Locate the cell with the specified text and output its (x, y) center coordinate. 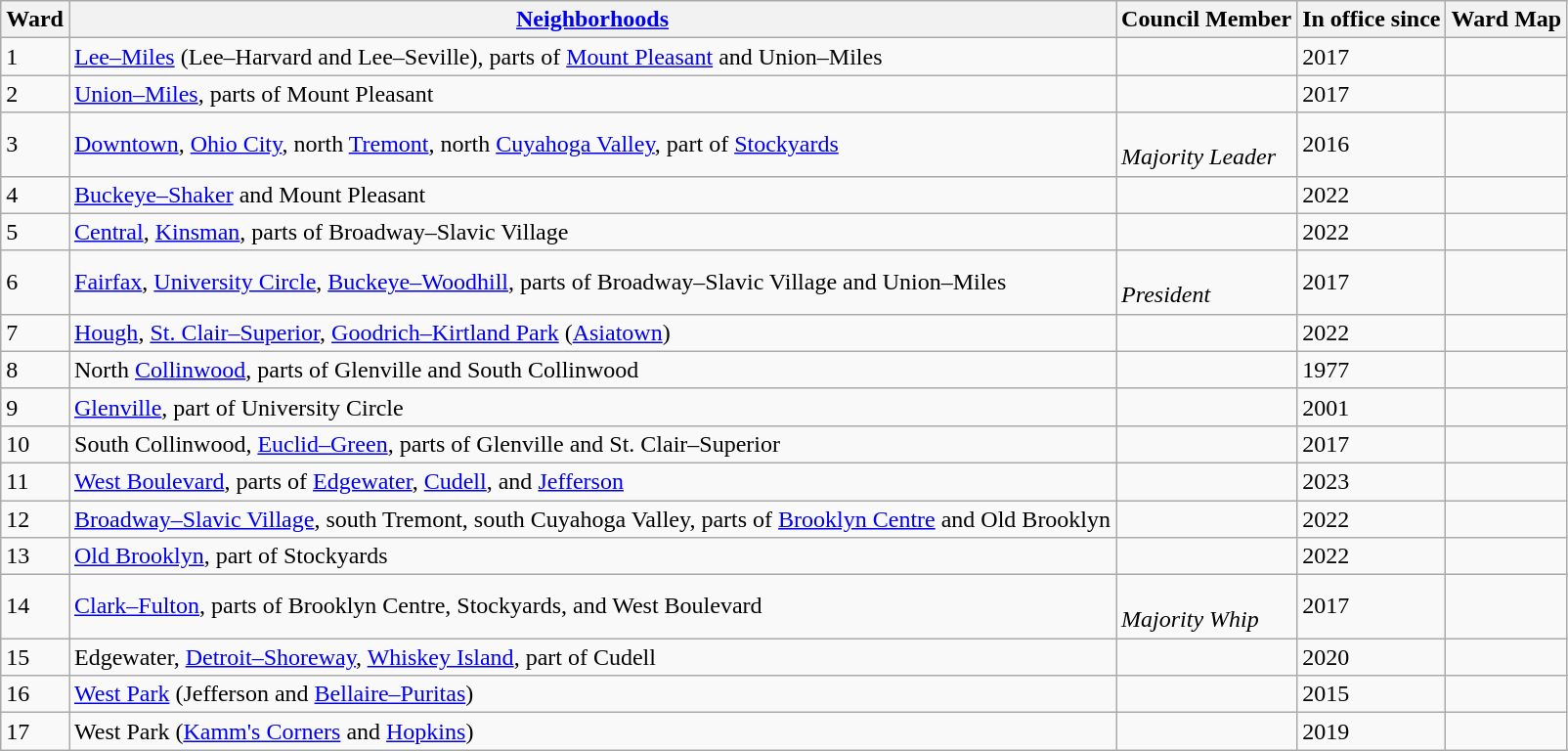
11 (35, 481)
6 (35, 282)
Downtown, Ohio City, north Tremont, north Cuyahoga Valley, part of Stockyards (592, 145)
Neighborhoods (592, 20)
7 (35, 332)
4 (35, 195)
5 (35, 232)
15 (35, 657)
South Collinwood, Euclid–Green, parts of Glenville and St. Clair–Superior (592, 444)
Buckeye–Shaker and Mount Pleasant (592, 195)
1977 (1372, 370)
Union–Miles, parts of Mount Pleasant (592, 94)
Council Member (1206, 20)
2015 (1372, 694)
16 (35, 694)
West Boulevard, parts of Edgewater, Cudell, and Jefferson (592, 481)
West Park (Jefferson and Bellaire–Puritas) (592, 694)
In office since (1372, 20)
Ward Map (1506, 20)
Ward (35, 20)
Lee–Miles (Lee–Harvard and Lee–Seville), parts of Mount Pleasant and Union–Miles (592, 57)
Edgewater, Detroit–Shoreway, Whiskey Island, part of Cudell (592, 657)
14 (35, 606)
North Collinwood, parts of Glenville and South Collinwood (592, 370)
17 (35, 731)
2020 (1372, 657)
Broadway–Slavic Village, south Tremont, south Cuyahoga Valley, parts of Brooklyn Centre and Old Brooklyn (592, 519)
Hough, St. Clair–Superior, Goodrich–Kirtland Park (Asiatown) (592, 332)
9 (35, 407)
West Park (Kamm's Corners and Hopkins) (592, 731)
2023 (1372, 481)
12 (35, 519)
2019 (1372, 731)
Old Brooklyn, part of Stockyards (592, 556)
8 (35, 370)
13 (35, 556)
2001 (1372, 407)
Clark–Fulton, parts of Brooklyn Centre, Stockyards, and West Boulevard (592, 606)
2016 (1372, 145)
2 (35, 94)
Majority Leader (1206, 145)
3 (35, 145)
1 (35, 57)
Majority Whip (1206, 606)
Central, Kinsman, parts of Broadway–Slavic Village (592, 232)
Glenville, part of University Circle (592, 407)
President (1206, 282)
10 (35, 444)
Fairfax, University Circle, Buckeye–Woodhill, parts of Broadway–Slavic Village and Union–Miles (592, 282)
